For the text-containing cell, return its midpoint in [x, y] coordinate format. 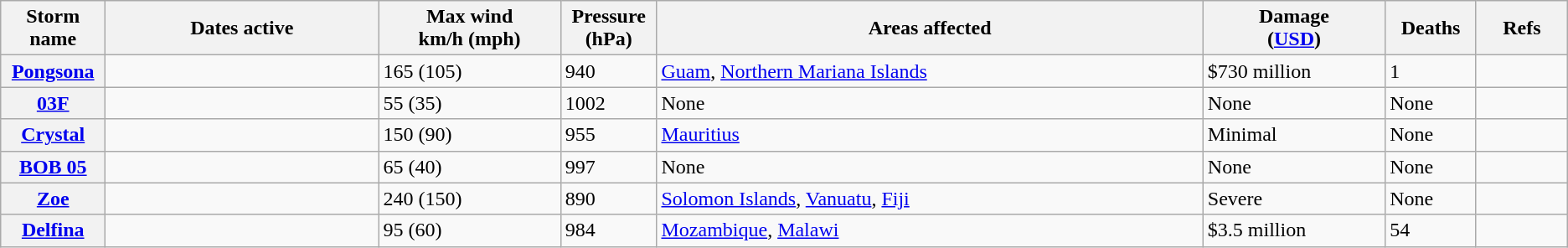
95 (60) [469, 230]
955 [608, 135]
$3.5 million [1293, 230]
150 (90) [469, 135]
Zoe [54, 199]
Pongsona [54, 71]
Damage(USD) [1293, 28]
890 [608, 199]
Dates active [242, 28]
Mauritius [930, 135]
Areas affected [930, 28]
240 (150) [469, 199]
940 [608, 71]
03F [54, 103]
Mozambique, Malawi [930, 230]
1 [1431, 71]
Crystal [54, 135]
Delfina [54, 230]
Refs [1521, 28]
Guam, Northern Mariana Islands [930, 71]
165 (105) [469, 71]
Severe [1293, 199]
Storm name [54, 28]
Max windkm/h (mph) [469, 28]
Pressure(hPa) [608, 28]
1002 [608, 103]
65 (40) [469, 167]
997 [608, 167]
Solomon Islands, Vanuatu, Fiji [930, 199]
54 [1431, 230]
BOB 05 [54, 167]
$730 million [1293, 71]
55 (35) [469, 103]
Minimal [1293, 135]
Deaths [1431, 28]
984 [608, 230]
